Output the (x, y) coordinate of the center of the cell containing the given text.  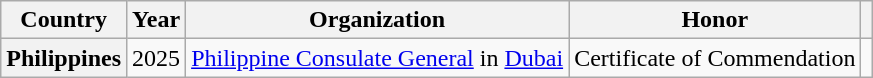
2025 (156, 58)
Certificate of Commendation (715, 58)
Year (156, 20)
Country (64, 20)
Organization (378, 20)
Philippines (64, 58)
Philippine Consulate General in Dubai (378, 58)
Honor (715, 20)
